Extract the [X, Y] coordinate from the center of the cell holding the provided text.  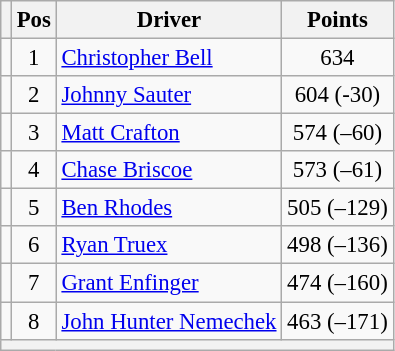
Points [338, 20]
574 (–60) [338, 133]
634 [338, 58]
8 [34, 321]
7 [34, 283]
498 (–136) [338, 245]
5 [34, 208]
John Hunter Nemechek [169, 321]
505 (–129) [338, 208]
Grant Enfinger [169, 283]
Ben Rhodes [169, 208]
573 (–61) [338, 170]
4 [34, 170]
Christopher Bell [169, 58]
1 [34, 58]
2 [34, 95]
Chase Briscoe [169, 170]
3 [34, 133]
Johnny Sauter [169, 95]
Matt Crafton [169, 133]
474 (–160) [338, 283]
463 (–171) [338, 321]
Driver [169, 20]
6 [34, 245]
604 (-30) [338, 95]
Pos [34, 20]
Ryan Truex [169, 245]
